Extract the (x, y) coordinate from the center of the cell holding the provided text.  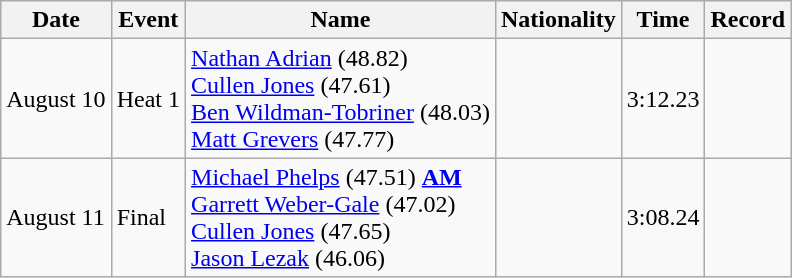
Nathan Adrian (48.82)Cullen Jones (47.61)Ben Wildman-Tobriner (48.03)Matt Grevers (47.77) (341, 98)
Heat 1 (148, 98)
3:12.23 (663, 98)
Final (148, 218)
Name (341, 20)
August 11 (56, 218)
3:08.24 (663, 218)
Record (748, 20)
Michael Phelps (47.51) AMGarrett Weber-Gale (47.02)Cullen Jones (47.65)Jason Lezak (46.06) (341, 218)
Nationality (558, 20)
Date (56, 20)
Event (148, 20)
August 10 (56, 98)
Time (663, 20)
